Pinpoint the cell where the given text exists, returning its (X, Y) midpoint coordinate. 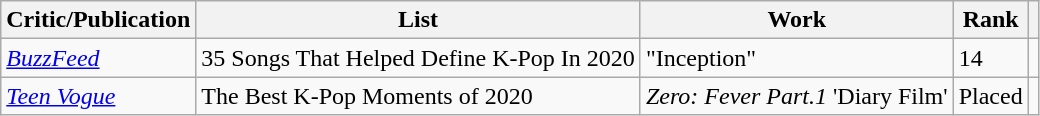
"Inception" (796, 58)
BuzzFeed (98, 58)
Zero: Fever Part.1 'Diary Film' (796, 96)
Teen Vogue (98, 96)
List (418, 20)
The Best K-Pop Moments of 2020 (418, 96)
Placed (990, 96)
35 Songs That Helped Define K-Pop In 2020 (418, 58)
Work (796, 20)
14 (990, 58)
Rank (990, 20)
Critic/Publication (98, 20)
